Identify which cell holds the provided text, then report its (X, Y) central coordinate. 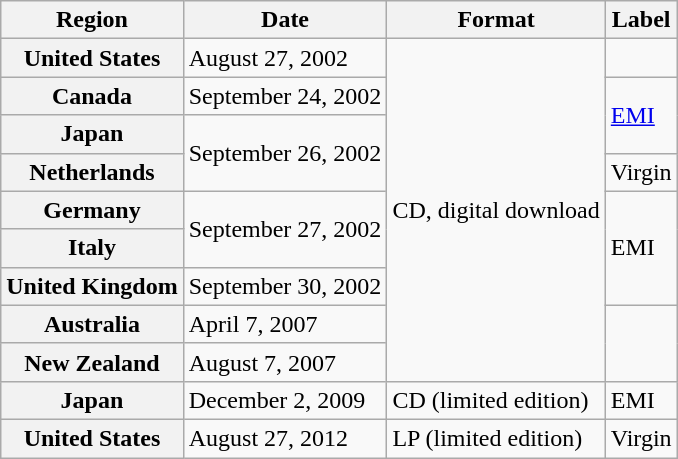
September 24, 2002 (285, 96)
Region (92, 20)
United Kingdom (92, 286)
September 27, 2002 (285, 229)
Date (285, 20)
September 30, 2002 (285, 286)
Canada (92, 96)
Netherlands (92, 172)
August 27, 2012 (285, 438)
August 7, 2007 (285, 362)
September 26, 2002 (285, 153)
CD (limited edition) (496, 400)
CD, digital download (496, 210)
April 7, 2007 (285, 324)
Italy (92, 248)
Label (641, 20)
Australia (92, 324)
Format (496, 20)
LP (limited edition) (496, 438)
New Zealand (92, 362)
August 27, 2002 (285, 58)
December 2, 2009 (285, 400)
Germany (92, 210)
